Return the (x, y) coordinate for the center point of the cell that contains the specified text.  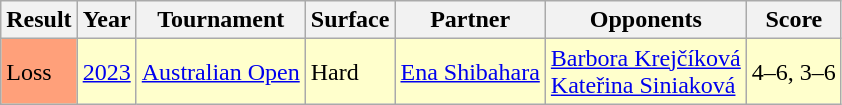
Opponents (646, 20)
Barbora Krejčíková Kateřina Siniaková (646, 72)
Year (106, 20)
4–6, 3–6 (794, 72)
Score (794, 20)
Surface (350, 20)
Partner (470, 20)
Loss (39, 72)
Result (39, 20)
Australian Open (220, 72)
Hard (350, 72)
Tournament (220, 20)
Ena Shibahara (470, 72)
2023 (106, 72)
